Extract the (X, Y) coordinate from the center of the cell holding the provided text.  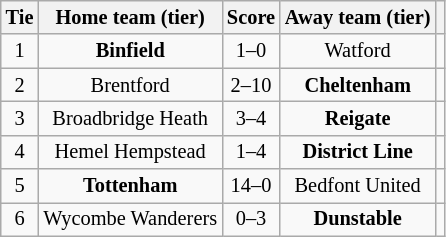
Wycombe Wanderers (130, 219)
1 (20, 51)
Watford (358, 51)
District Line (358, 152)
0–3 (251, 219)
3 (20, 118)
Bedfont United (358, 186)
Tottenham (130, 186)
5 (20, 186)
2–10 (251, 85)
Broadbridge Heath (130, 118)
14–0 (251, 186)
Hemel Hempstead (130, 152)
Dunstable (358, 219)
Home team (tier) (130, 17)
1–4 (251, 152)
Binfield (130, 51)
1–0 (251, 51)
4 (20, 152)
Score (251, 17)
Reigate (358, 118)
Cheltenham (358, 85)
6 (20, 219)
Brentford (130, 85)
Away team (tier) (358, 17)
3–4 (251, 118)
Tie (20, 17)
2 (20, 85)
